Capture the cell that displays the provided text and extract its [x, y] central coordinate. 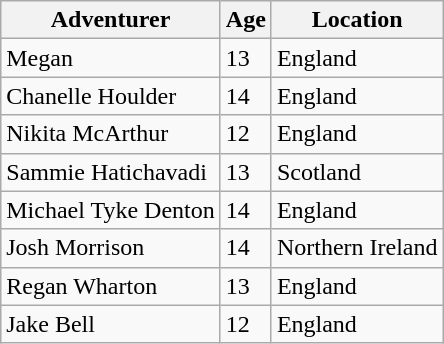
Jake Bell [111, 324]
Scotland [357, 172]
Location [357, 20]
Nikita McArthur [111, 134]
Josh Morrison [111, 248]
Northern Ireland [357, 248]
Michael Tyke Denton [111, 210]
Regan Wharton [111, 286]
Adventurer [111, 20]
Chanelle Houlder [111, 96]
Age [246, 20]
Sammie Hatichavadi [111, 172]
Megan [111, 58]
